Search for the cell housing the specified text and yield its (X, Y) center coordinate. 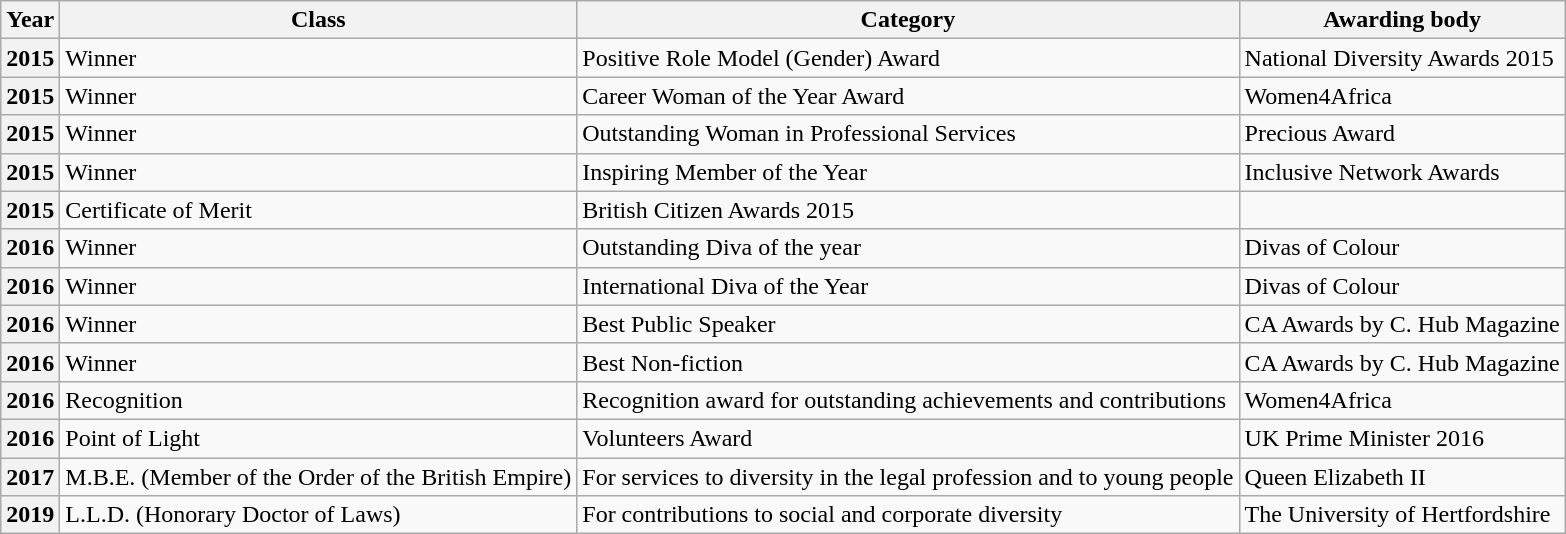
British Citizen Awards 2015 (908, 210)
Category (908, 20)
M.B.E. (Member of the Order of the British Empire) (318, 477)
2019 (30, 515)
Inclusive Network Awards (1402, 172)
Certificate of Merit (318, 210)
Recognition (318, 400)
Year (30, 20)
International Diva of the Year (908, 286)
Inspiring Member of the Year (908, 172)
Outstanding Diva of the year (908, 248)
Precious Award (1402, 134)
National Diversity Awards 2015 (1402, 58)
L.L.D. (Honorary Doctor of Laws) (318, 515)
Career Woman of the Year Award (908, 96)
Queen Elizabeth II (1402, 477)
UK Prime Minister 2016 (1402, 438)
Volunteers Award (908, 438)
For services to diversity in the legal profession and to young people (908, 477)
Best Non-fiction (908, 362)
Awarding body (1402, 20)
For contributions to social and corporate diversity (908, 515)
Class (318, 20)
Positive Role Model (Gender) Award (908, 58)
Point of Light (318, 438)
Outstanding Woman in Professional Services (908, 134)
2017 (30, 477)
Recognition award for outstanding achievements and contributions (908, 400)
The University of Hertfordshire (1402, 515)
Best Public Speaker (908, 324)
